Return [X, Y] of the center of cell containing provided text 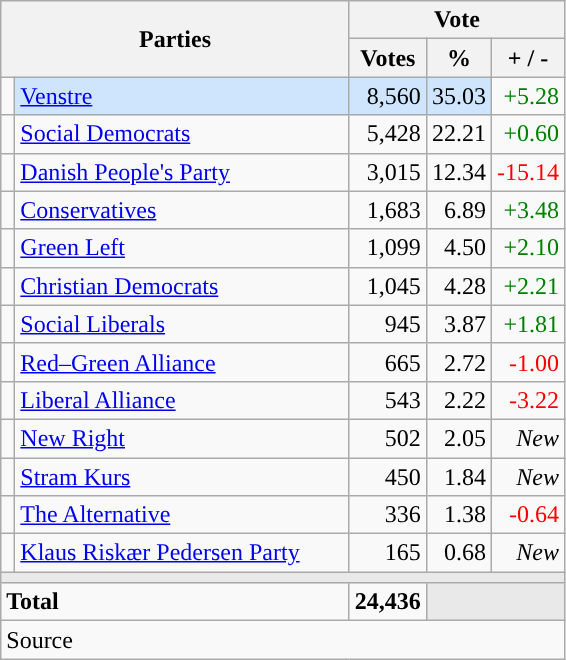
1,683 [388, 210]
+2.10 [528, 248]
Venstre [182, 96]
12.34 [458, 172]
1.84 [458, 477]
+1.81 [528, 324]
Vote [456, 20]
Liberal Alliance [182, 400]
1,099 [388, 248]
543 [388, 400]
336 [388, 515]
The Alternative [182, 515]
+ / - [528, 58]
665 [388, 362]
+2.21 [528, 286]
New Right [182, 438]
4.28 [458, 286]
2.22 [458, 400]
2.05 [458, 438]
165 [388, 553]
-3.22 [528, 400]
Christian Democrats [182, 286]
-0.64 [528, 515]
3,015 [388, 172]
0.68 [458, 553]
35.03 [458, 96]
-15.14 [528, 172]
Stram Kurs [182, 477]
Source [283, 640]
Social Democrats [182, 134]
4.50 [458, 248]
3.87 [458, 324]
450 [388, 477]
Green Left [182, 248]
Red–Green Alliance [182, 362]
945 [388, 324]
+0.60 [528, 134]
-1.00 [528, 362]
+3.48 [528, 210]
Social Liberals [182, 324]
Total [176, 602]
502 [388, 438]
1,045 [388, 286]
+5.28 [528, 96]
1.38 [458, 515]
6.89 [458, 210]
% [458, 58]
22.21 [458, 134]
Votes [388, 58]
Parties [176, 39]
5,428 [388, 134]
2.72 [458, 362]
Klaus Riskær Pedersen Party [182, 553]
24,436 [388, 602]
8,560 [388, 96]
Danish People's Party [182, 172]
Conservatives [182, 210]
